Provide the [x, y] coordinate of the cell's center where the given text is located.  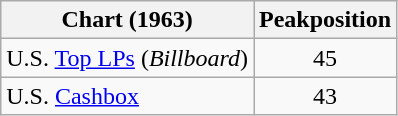
U.S. Top LPs (Billboard) [128, 58]
Peakposition [326, 20]
Chart (1963) [128, 20]
U.S. Cashbox [128, 96]
43 [326, 96]
45 [326, 58]
